Find where the given text appears and provide that cell's center as [x, y] coordinate. 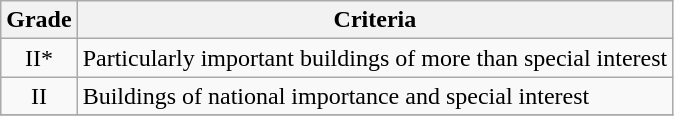
Grade [39, 20]
II* [39, 58]
Particularly important buildings of more than special interest [375, 58]
II [39, 96]
Criteria [375, 20]
Buildings of national importance and special interest [375, 96]
